Detect which cell encompasses the target text, then output its (X, Y) center coordinate. 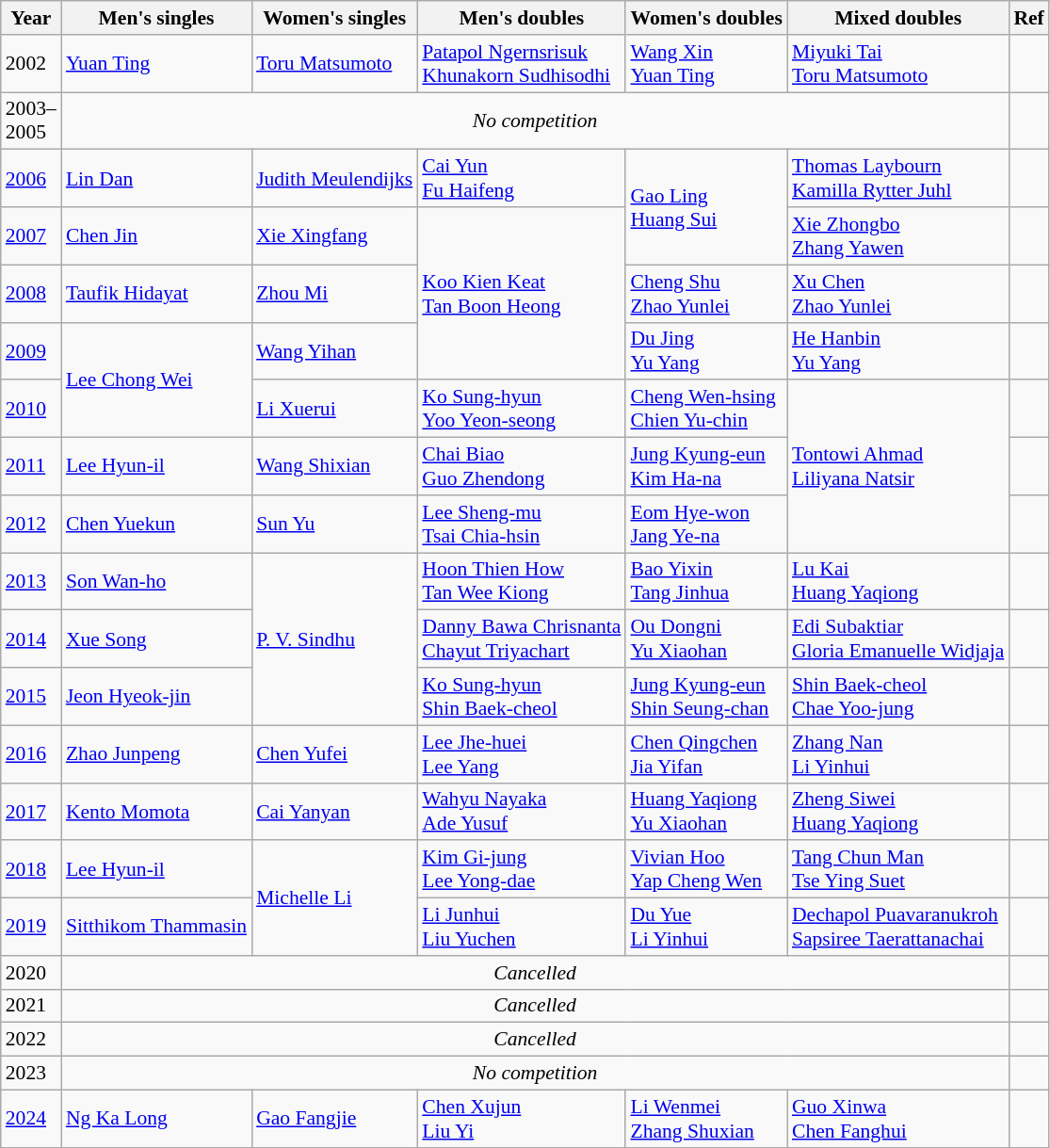
Hoon Thien How Tan Wee Kiong (522, 582)
Wang Shixian (334, 467)
2017 (31, 812)
Vivian Hoo Yap Cheng Wen (706, 870)
Eom Hye-won Jang Ye-na (706, 524)
Ref (1028, 18)
Thomas Laybourn Kamilla Rytter Juhl (898, 179)
Chen Yuekun (156, 524)
Li Xuerui (334, 409)
Lu Kai Huang Yaqiong (898, 582)
Cheng Shu Zhao Yunlei (706, 294)
2020 (31, 973)
Tontowi Ahmad Liliyana Natsir (898, 467)
He Hanbin Yu Yang (898, 350)
Zhou Mi (334, 294)
Kento Momota (156, 812)
Michelle Li (334, 898)
Kim Gi-jung Lee Yong-dae (522, 870)
2003–2005 (31, 121)
2023 (31, 1074)
Sitthikom Thammasin (156, 927)
Jung Kyung-eun Shin Seung-chan (706, 697)
2008 (31, 294)
Cai Yanyan (334, 812)
2019 (31, 927)
Lee Jhe-huei Lee Yang (522, 753)
Men's doubles (522, 18)
Son Wan-ho (156, 582)
Ko Sung-hyun Shin Baek-cheol (522, 697)
Lin Dan (156, 179)
Li Junhui Liu Yuchen (522, 927)
Women's doubles (706, 18)
Du Jing Yu Yang (706, 350)
2002 (31, 64)
Zhao Junpeng (156, 753)
Zhang Nan Li Yinhui (898, 753)
Ou Dongni Yu Xiaohan (706, 639)
Li Wenmei Zhang Shuxian (706, 1119)
Du Yue Li Yinhui (706, 927)
P. V. Sindhu (334, 639)
2018 (31, 870)
2024 (31, 1119)
2016 (31, 753)
2010 (31, 409)
2021 (31, 1006)
Wahyu Nayaka Ade Yusuf (522, 812)
Cai Yun Fu Haifeng (522, 179)
Toru Matsumoto (334, 64)
Women's singles (334, 18)
Miyuki Tai Toru Matsumoto (898, 64)
Xie Xingfang (334, 235)
Jeon Hyeok-jin (156, 697)
Edi Subaktiar Gloria Emanuelle Widjaja (898, 639)
Bao Yixin Tang Jinhua (706, 582)
Chai Biao Guo Zhendong (522, 467)
Guo Xinwa Chen Fanghui (898, 1119)
Lee Chong Wei (156, 380)
Chen Xujun Liu Yi (522, 1119)
2011 (31, 467)
Taufik Hidayat (156, 294)
Patapol Ngernsrisuk Khunakorn Sudhisodhi (522, 64)
Gao Fangjie (334, 1119)
2006 (31, 179)
Xue Song (156, 639)
Chen Jin (156, 235)
Cheng Wen-hsing Chien Yu-chin (706, 409)
Xie Zhongbo Zhang Yawen (898, 235)
Chen Qingchen Jia Yifan (706, 753)
2009 (31, 350)
Chen Yufei (334, 753)
Xu Chen Zhao Yunlei (898, 294)
Zheng Siwei Huang Yaqiong (898, 812)
Dechapol Puavaranukroh Sapsiree Taerattanachai (898, 927)
Sun Yu (334, 524)
Shin Baek-cheol Chae Yoo-jung (898, 697)
2007 (31, 235)
2013 (31, 582)
2014 (31, 639)
Mixed doubles (898, 18)
2012 (31, 524)
Wang Xin Yuan Ting (706, 64)
Ng Ka Long (156, 1119)
Gao Ling Huang Sui (706, 207)
Ko Sung-hyun Yoo Yeon-seong (522, 409)
Huang Yaqiong Yu Xiaohan (706, 812)
Wang Yihan (334, 350)
Koo Kien Keat Tan Boon Heong (522, 294)
Men's singles (156, 18)
Lee Sheng-mu Tsai Chia-hsin (522, 524)
2015 (31, 697)
Tang Chun Man Tse Ying Suet (898, 870)
Judith Meulendijks (334, 179)
Yuan Ting (156, 64)
Year (31, 18)
Danny Bawa Chrisnanta Chayut Triyachart (522, 639)
Jung Kyung-eun Kim Ha-na (706, 467)
2022 (31, 1040)
